Return the (X, Y) coordinate for the center point of the cell that contains the specified text.  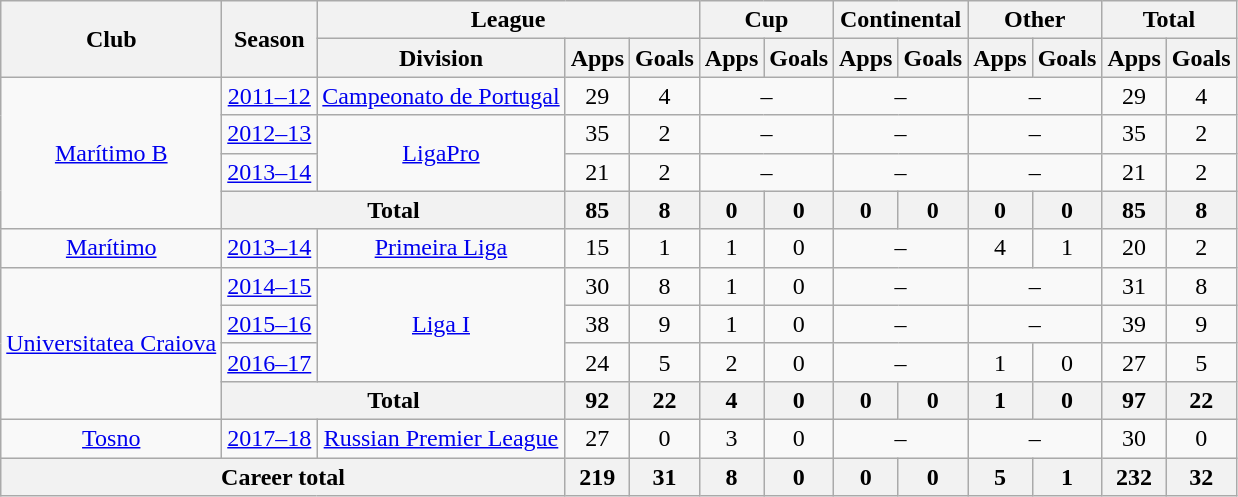
2011–12 (270, 96)
92 (597, 400)
38 (597, 324)
Division (441, 58)
97 (1134, 400)
2012–13 (270, 134)
Marítimo (112, 248)
2017–18 (270, 438)
Liga I (441, 324)
Marítimo B (112, 153)
2015–16 (270, 324)
Season (270, 39)
Other (1035, 20)
2016–17 (270, 362)
Tosno (112, 438)
League (508, 20)
Universitatea Craiova (112, 343)
2014–15 (270, 286)
39 (1134, 324)
Club (112, 39)
Campeonato de Portugal (441, 96)
Continental (901, 20)
20 (1134, 248)
3 (731, 438)
LigaPro (441, 153)
219 (597, 477)
15 (597, 248)
Cup (766, 20)
Russian Premier League (441, 438)
232 (1134, 477)
32 (1201, 477)
Career total (283, 477)
Primeira Liga (441, 248)
24 (597, 362)
